Pinpoint the cell where the given text exists, returning its (X, Y) midpoint coordinate. 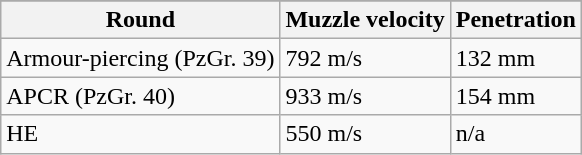
154 mm (516, 96)
APCR (PzGr. 40) (140, 96)
HE (140, 134)
132 mm (516, 58)
Round (140, 20)
Muzzle velocity (365, 20)
Penetration (516, 20)
550 m/s (365, 134)
Armour-piercing (PzGr. 39) (140, 58)
933 m/s (365, 96)
792 m/s (365, 58)
n/a (516, 134)
